Output the [x, y] coordinate of the center of the cell containing the given text.  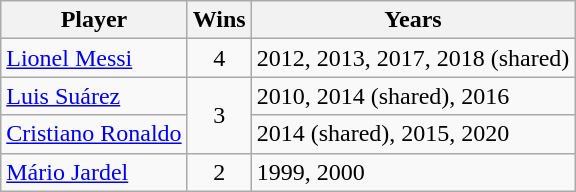
Mário Jardel [94, 172]
Player [94, 20]
3 [219, 115]
2014 (shared), 2015, 2020 [413, 134]
Wins [219, 20]
2012, 2013, 2017, 2018 (shared) [413, 58]
2010, 2014 (shared), 2016 [413, 96]
Years [413, 20]
1999, 2000 [413, 172]
Lionel Messi [94, 58]
2 [219, 172]
Cristiano Ronaldo [94, 134]
Luis Suárez [94, 96]
4 [219, 58]
